Locate the cell with the specified text and output its [x, y] center coordinate. 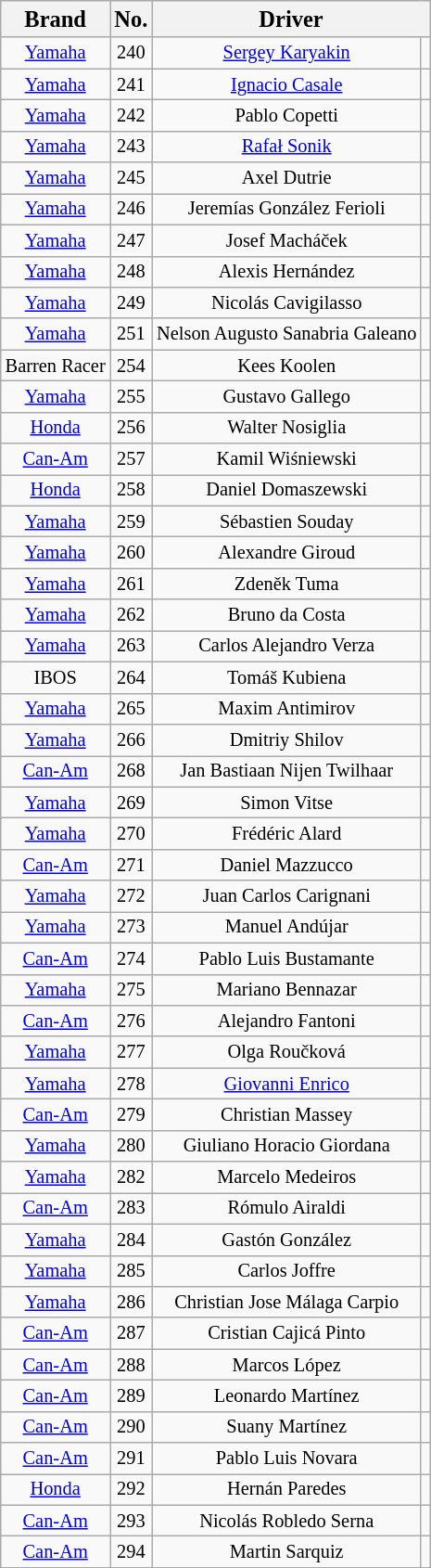
Jeremías González Ferioli [286, 209]
Carlos Joffre [286, 1271]
Dmitriy Shilov [286, 739]
No. [132, 19]
285 [132, 1271]
Christian Massey [286, 1114]
Gustavo Gallego [286, 396]
263 [132, 646]
277 [132, 1052]
255 [132, 396]
Bruno da Costa [286, 615]
290 [132, 1427]
287 [132, 1333]
272 [132, 896]
Alexis Hernández [286, 272]
Alexandre Giroud [286, 552]
Rómulo Airaldi [286, 1208]
Pablo Luis Bustamante [286, 958]
Barren Racer [56, 366]
293 [132, 1521]
261 [132, 584]
246 [132, 209]
Kamil Wiśniewski [286, 459]
Kees Koolen [286, 366]
Giuliano Horacio Giordana [286, 1146]
280 [132, 1146]
Jan Bastiaan Nijen Twilhaar [286, 771]
Mariano Bennazar [286, 990]
Nelson Augusto Sanabria Galeano [286, 334]
283 [132, 1208]
Simon Vitse [286, 803]
Martin Sarquiz [286, 1552]
Pablo Luis Novara [286, 1459]
Tomáš Kubiena [286, 677]
271 [132, 865]
289 [132, 1395]
265 [132, 709]
Ignacio Casale [286, 84]
247 [132, 240]
276 [132, 1021]
Leonardo Martínez [286, 1395]
249 [132, 302]
Driver [291, 19]
258 [132, 490]
Nicolás Cavigilasso [286, 302]
Walter Nosiglia [286, 428]
292 [132, 1489]
248 [132, 272]
Pablo Copetti [286, 115]
278 [132, 1084]
Manuel Andújar [286, 927]
Daniel Domaszewski [286, 490]
260 [132, 552]
Daniel Mazzucco [286, 865]
Carlos Alejandro Verza [286, 646]
Josef Macháček [286, 240]
Juan Carlos Carignani [286, 896]
284 [132, 1240]
Brand [56, 19]
Hernán Paredes [286, 1489]
268 [132, 771]
241 [132, 84]
IBOS [56, 677]
Olga Roučková [286, 1052]
Alejandro Fantoni [286, 1021]
262 [132, 615]
Marcelo Medeiros [286, 1177]
Suany Martínez [286, 1427]
Frédéric Alard [286, 833]
274 [132, 958]
Axel Dutrie [286, 178]
Nicolás Robledo Serna [286, 1521]
240 [132, 53]
Giovanni Enrico [286, 1084]
Marcos López [286, 1365]
256 [132, 428]
275 [132, 990]
251 [132, 334]
286 [132, 1302]
291 [132, 1459]
243 [132, 147]
242 [132, 115]
269 [132, 803]
279 [132, 1114]
266 [132, 739]
Sergey Karyakin [286, 53]
257 [132, 459]
294 [132, 1552]
Maxim Antimirov [286, 709]
288 [132, 1365]
259 [132, 521]
Cristian Cajicá Pinto [286, 1333]
264 [132, 677]
Gastón González [286, 1240]
270 [132, 833]
254 [132, 366]
273 [132, 927]
Christian Jose Málaga Carpio [286, 1302]
282 [132, 1177]
245 [132, 178]
Sébastien Souday [286, 521]
Rafał Sonik [286, 147]
Zdeněk Tuma [286, 584]
